Identify which cell holds the provided text, then report its (X, Y) central coordinate. 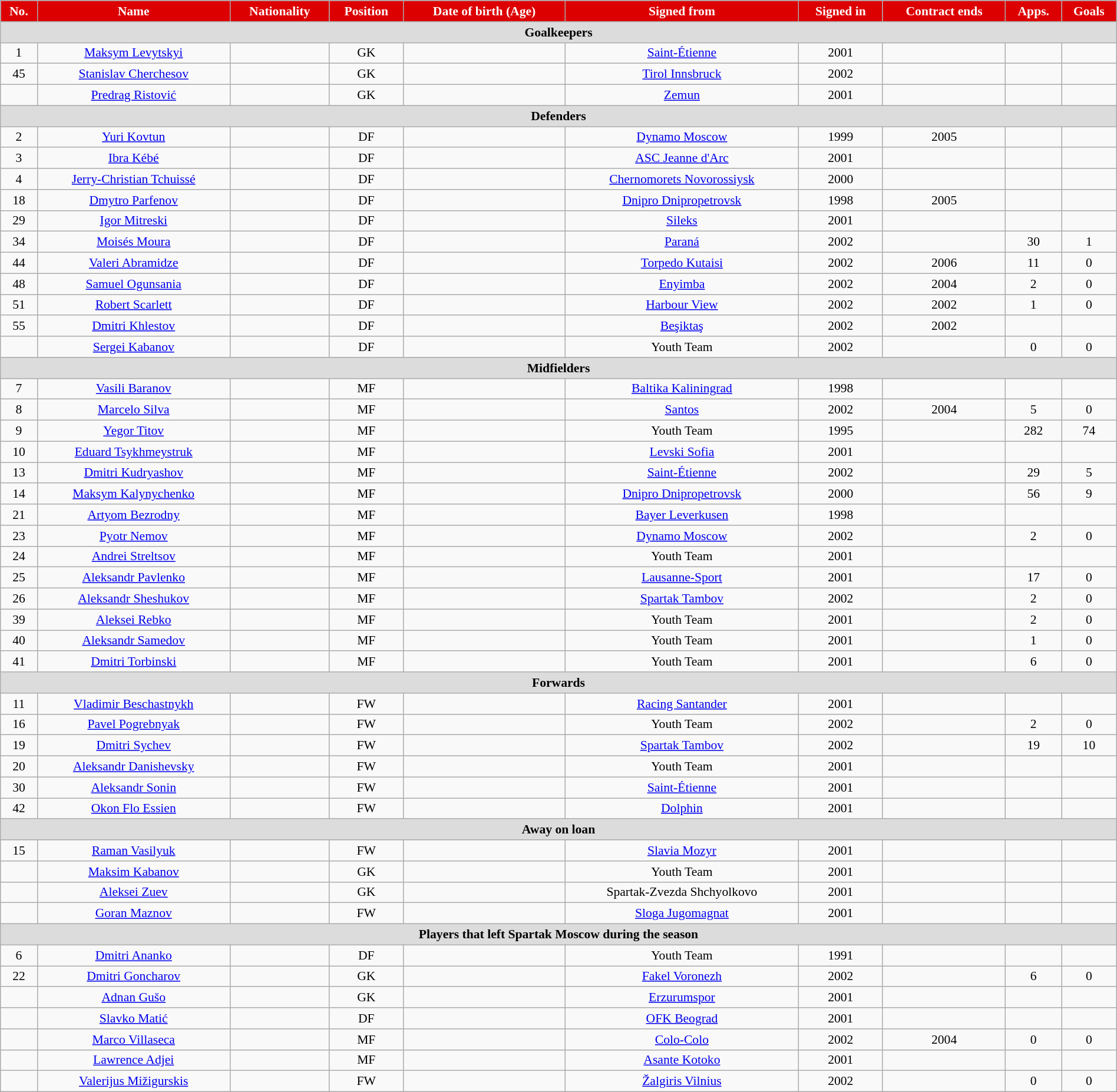
1999 (840, 137)
Stanislav Cherchesov (133, 74)
Andrei Streltsov (133, 557)
Moisés Moura (133, 242)
No. (19, 11)
51 (19, 305)
Aleksandr Sonin (133, 787)
Position (366, 11)
Sileks (682, 221)
Colo-Colo (682, 1040)
Eduard Tsykhmeystruk (133, 452)
Zemun (682, 95)
Enyimba (682, 284)
Sergei Kabanov (133, 347)
42 (19, 809)
Vasili Baranov (133, 389)
Robert Scarlett (133, 305)
74 (1089, 431)
Harbour View (682, 305)
1995 (840, 431)
Samuel Ogunsania (133, 284)
Forwards (558, 683)
Yuri Kovtun (133, 137)
Maksym Levytskyi (133, 53)
Goals (1089, 11)
Nationality (279, 11)
55 (19, 326)
13 (19, 473)
39 (19, 620)
Pyotr Nemov (133, 536)
Artyom Bezrodny (133, 515)
41 (19, 662)
Igor Mitreski (133, 221)
Maksim Kabanov (133, 872)
18 (19, 200)
34 (19, 242)
Levski Sofia (682, 452)
Lawrence Adjei (133, 1060)
3 (19, 158)
282 (1033, 431)
24 (19, 557)
40 (19, 641)
Dmitri Sychev (133, 746)
15 (19, 851)
Aleksei Zuev (133, 892)
Asante Kotoko (682, 1060)
44 (19, 263)
Marco Villaseca (133, 1040)
Aleksandr Pavlenko (133, 578)
Date of birth (Age) (484, 11)
Torpedo Kutaisi (682, 263)
Lausanne-Sport (682, 578)
Slavia Mozyr (682, 851)
22 (19, 977)
Vladimir Beschastnykh (133, 704)
Dmitri Goncharov (133, 977)
45 (19, 74)
Dmitri Ananko (133, 955)
Adnan Gušo (133, 998)
16 (19, 724)
Valeri Abramidze (133, 263)
Spartak-Zvezda Shchyolkovo (682, 892)
Aleksandr Samedov (133, 641)
Paraná (682, 242)
48 (19, 284)
Signed in (840, 11)
Okon Flo Essien (133, 809)
Slavko Matić (133, 1018)
Goran Maznov (133, 914)
Fakel Voronezh (682, 977)
Erzurumspor (682, 998)
OFK Beograd (682, 1018)
2006 (944, 263)
Goalkeepers (558, 32)
Sloga Jugomagnat (682, 914)
Players that left Spartak Moscow during the season (558, 935)
Aleksandr Sheshukov (133, 599)
Baltika Kaliningrad (682, 389)
4 (19, 179)
Signed from (682, 11)
20 (19, 767)
Žalgiris Vilnius (682, 1081)
Santos (682, 410)
8 (19, 410)
23 (19, 536)
26 (19, 599)
21 (19, 515)
17 (1033, 578)
Away on loan (558, 830)
Valerijus Mižigurskis (133, 1081)
Tirol Innsbruck (682, 74)
Yegor Titov (133, 431)
Bayer Leverkusen (682, 515)
Jerry-Christian Tchuissé (133, 179)
Dmitri Torbinski (133, 662)
1991 (840, 955)
56 (1033, 494)
Racing Santander (682, 704)
Beşiktaş (682, 326)
14 (19, 494)
Raman Vasilyuk (133, 851)
Maksym Kalynychenko (133, 494)
7 (19, 389)
Aleksei Rebko (133, 620)
Midfielders (558, 368)
Name (133, 11)
25 (19, 578)
Dmitri Khlestov (133, 326)
Chernomorets Novorossiysk (682, 179)
Dolphin (682, 809)
Aleksandr Danishevsky (133, 767)
Apps. (1033, 11)
Predrag Ristović (133, 95)
Defenders (558, 116)
Marcelo Silva (133, 410)
ASC Jeanne d'Arc (682, 158)
Dmytro Parfenov (133, 200)
Contract ends (944, 11)
Dmitri Kudryashov (133, 473)
Ibra Kébé (133, 158)
Pavel Pogrebnyak (133, 724)
